For the text-containing cell, return its midpoint in (x, y) coordinate format. 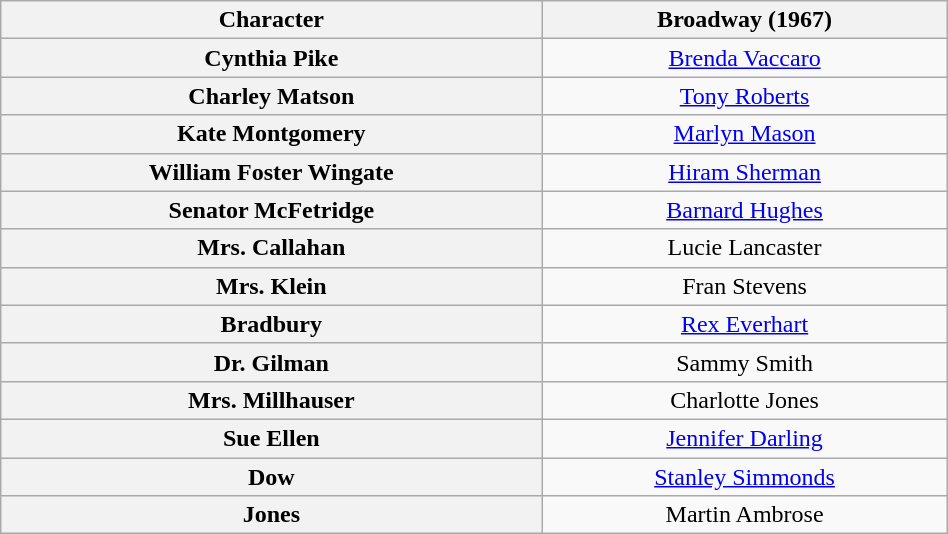
Charley Matson (272, 96)
Character (272, 20)
Cynthia Pike (272, 58)
Jennifer Darling (744, 438)
Sammy Smith (744, 362)
Marlyn Mason (744, 134)
Tony Roberts (744, 96)
Mrs. Millhauser (272, 400)
Barnard Hughes (744, 210)
Senator McFetridge (272, 210)
Lucie Lancaster (744, 248)
Fran Stevens (744, 286)
Dow (272, 477)
Jones (272, 515)
William Foster Wingate (272, 172)
Stanley Simmonds (744, 477)
Hiram Sherman (744, 172)
Rex Everhart (744, 324)
Charlotte Jones (744, 400)
Sue Ellen (272, 438)
Martin Ambrose (744, 515)
Kate Montgomery (272, 134)
Broadway (1967) (744, 20)
Brenda Vaccaro (744, 58)
Mrs. Klein (272, 286)
Bradbury (272, 324)
Mrs. Callahan (272, 248)
Dr. Gilman (272, 362)
